Locate the cell with the specified text and output its [x, y] center coordinate. 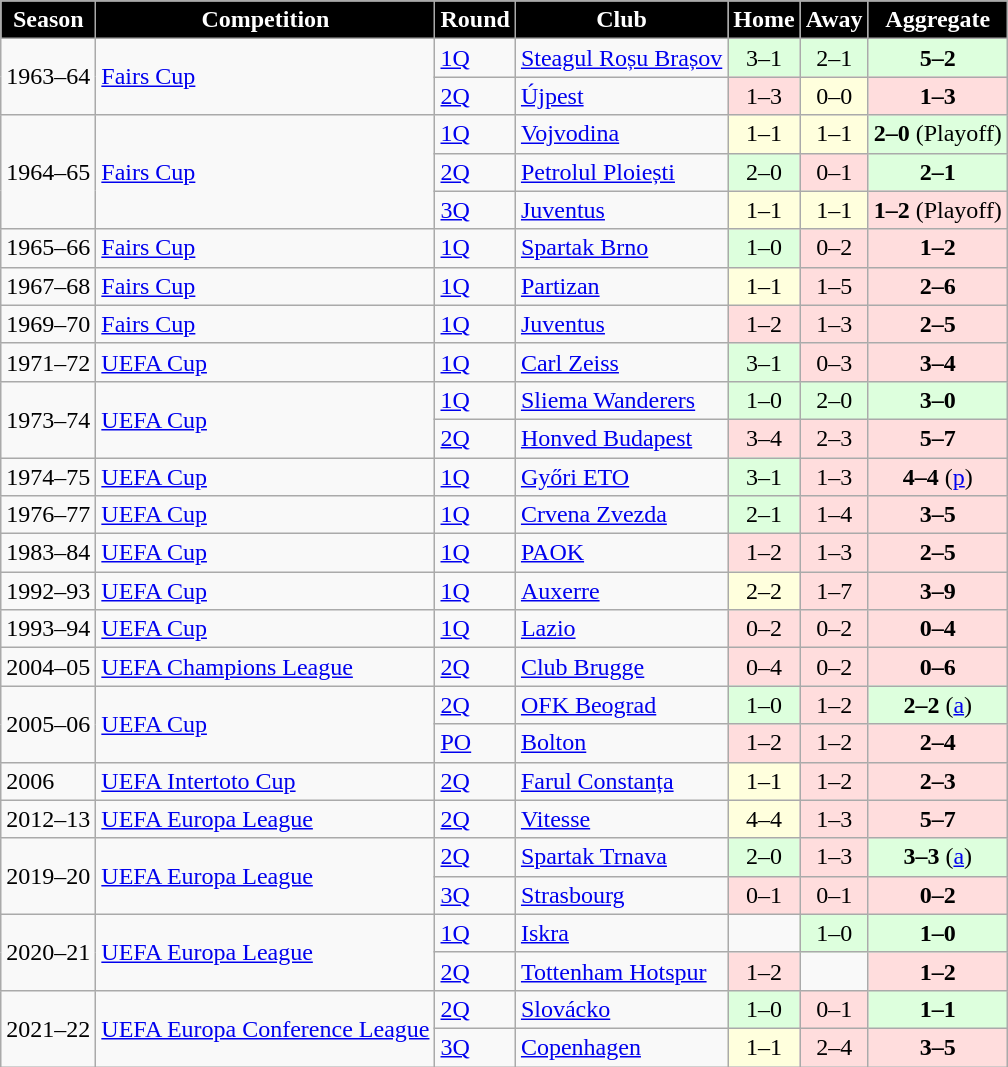
4–4 (p) [938, 477]
1974–75 [48, 477]
1993–94 [48, 629]
Újpest [621, 96]
2–6 [938, 286]
UEFA Intertoto Cup [266, 781]
0–0 [834, 96]
1976–77 [48, 515]
1965–66 [48, 248]
Sliema Wanderers [621, 400]
1964–65 [48, 172]
Away [834, 20]
Home [764, 20]
5–2 [938, 58]
1963–64 [48, 77]
2006 [48, 781]
2–0 (Playoff) [938, 134]
Season [48, 20]
Spartak Brno [621, 248]
3–0 [938, 400]
1967–68 [48, 286]
Club Brugge [621, 667]
2–2 [764, 591]
Aggregate [938, 20]
OFK Beograd [621, 705]
Club [621, 20]
2012–13 [48, 819]
2021–22 [48, 1028]
UEFA Champions League [266, 667]
Slovácko [621, 1009]
3–9 [938, 591]
2019–20 [48, 876]
Carl Zeiss [621, 362]
Farul Constanța [621, 781]
0–6 [938, 667]
1–2 (Playoff) [938, 210]
Competition [266, 20]
1973–74 [48, 419]
Győri ETO [621, 477]
2005–06 [48, 724]
2004–05 [48, 667]
1969–70 [48, 324]
Honved Budapest [621, 438]
Bolton [621, 743]
1983–84 [48, 553]
Lazio [621, 629]
Partizan [621, 286]
Copenhagen [621, 1047]
2020–21 [48, 952]
Strasbourg [621, 895]
1–5 [834, 286]
UEFA Europa Conference League [266, 1028]
4–4 [764, 819]
Auxerre [621, 591]
PAOK [621, 553]
Petrolul Ploiești [621, 172]
Tottenham Hotspur [621, 971]
0–3 [834, 362]
Vitesse [621, 819]
PO [475, 743]
Round [475, 20]
1–4 [834, 515]
2–2 (a) [938, 705]
Steagul Roșu Brașov [621, 58]
Iskra [621, 933]
Crvena Zvezda [621, 515]
1992–93 [48, 591]
Vojvodina [621, 134]
1971–72 [48, 362]
Spartak Trnava [621, 857]
3–3 (a) [938, 857]
1–7 [834, 591]
